Identify which cell holds the provided text, then report its (X, Y) central coordinate. 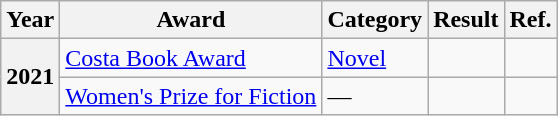
Result (466, 20)
Award (191, 20)
2021 (30, 77)
Novel (375, 58)
Year (30, 20)
Ref. (530, 20)
Women's Prize for Fiction (191, 96)
Costa Book Award (191, 58)
— (375, 96)
Category (375, 20)
